Search for the cell housing the specified text and yield its (X, Y) center coordinate. 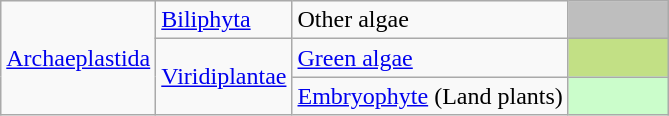
Green algae (430, 58)
Biliphyta (224, 20)
Viridiplantae (224, 77)
Archaeplastida (78, 58)
Embryophyte (Land plants) (430, 96)
Other algae (430, 20)
